Return the [X, Y] coordinate for the center point of the cell that contains the specified text.  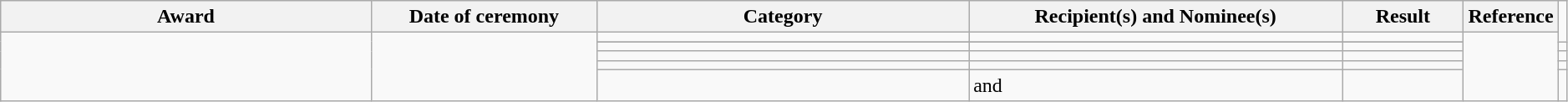
Award [186, 17]
Recipient(s) and Nominee(s) [1156, 17]
and [1156, 85]
Result [1403, 17]
Reference [1510, 17]
Category [782, 17]
Date of ceremony [484, 17]
